Scan for the cell matching the given text and deliver its [X, Y] coordinate at center. 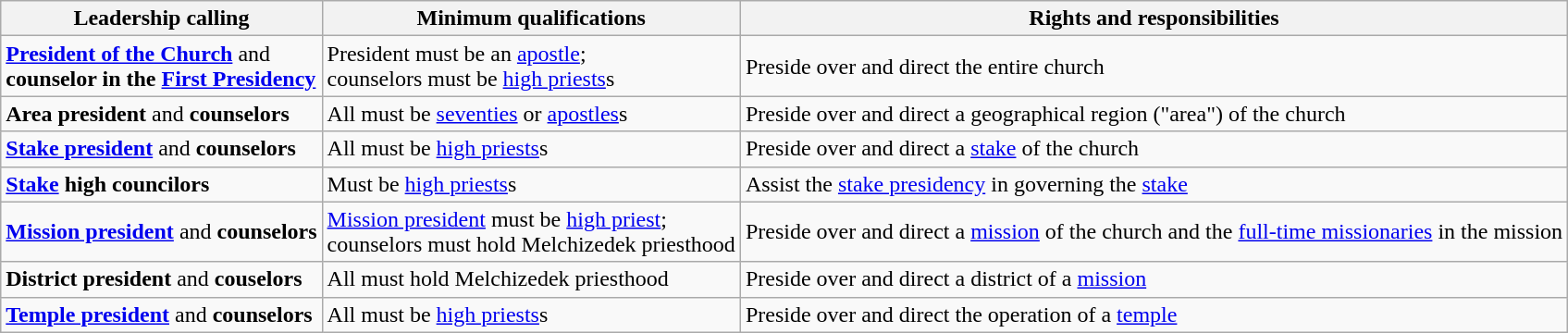
Mission president must be high priest;counselors must hold Melchizedek priesthood [531, 231]
Rights and responsibilities [1154, 18]
All must hold Melchizedek priesthood [531, 279]
Preside over and direct a mission of the church and the full-time missionaries in the mission [1154, 231]
Preside over and direct a district of a mission [1154, 279]
All must be seventies or apostless [531, 114]
Must be high priestss [531, 184]
Area president and counselors [161, 114]
President must be an apostle;counselors must be high priestss [531, 67]
Stake high councilors [161, 184]
Preside over and direct the entire church [1154, 67]
Assist the stake presidency in governing the stake [1154, 184]
Leadership calling [161, 18]
Preside over and direct a geographical region ("area") of the church [1154, 114]
Stake president and counselors [161, 149]
Preside over and direct the operation of a temple [1154, 314]
District president and couselors [161, 279]
Mission president and counselors [161, 231]
President of the Church andcounselor in the First Presidency [161, 67]
Temple president and counselors [161, 314]
Preside over and direct a stake of the church [1154, 149]
Minimum qualifications [531, 18]
